For the text-containing cell, return its midpoint in [x, y] coordinate format. 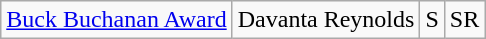
Buck Buchanan Award [116, 20]
Davanta Reynolds [326, 20]
SR [464, 20]
S [432, 20]
